Return (x, y) of the center of cell containing provided text 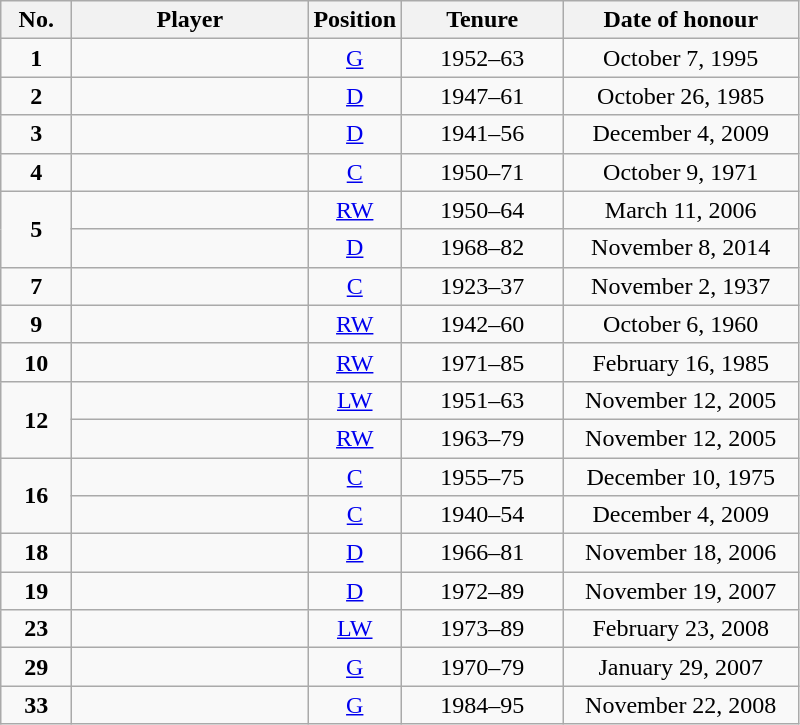
October 6, 1960 (681, 324)
16 (36, 496)
1947–61 (482, 96)
1971–85 (482, 362)
February 23, 2008 (681, 629)
29 (36, 667)
December 10, 1975 (681, 477)
1950–64 (482, 210)
October 9, 1971 (681, 172)
November 8, 2014 (681, 248)
1973–89 (482, 629)
2 (36, 96)
1968–82 (482, 248)
1952–63 (482, 58)
October 26, 1985 (681, 96)
4 (36, 172)
1940–54 (482, 515)
1963–79 (482, 438)
1955–75 (482, 477)
November 19, 2007 (681, 591)
Date of honour (681, 20)
1951–63 (482, 400)
1966–81 (482, 553)
January 29, 2007 (681, 667)
5 (36, 229)
Position (355, 20)
1 (36, 58)
November 18, 2006 (681, 553)
18 (36, 553)
7 (36, 286)
10 (36, 362)
1923–37 (482, 286)
November 22, 2008 (681, 705)
3 (36, 134)
1972–89 (482, 591)
November 2, 1937 (681, 286)
9 (36, 324)
October 7, 1995 (681, 58)
1970–79 (482, 667)
19 (36, 591)
March 11, 2006 (681, 210)
33 (36, 705)
12 (36, 419)
No. (36, 20)
Tenure (482, 20)
February 16, 1985 (681, 362)
1950–71 (482, 172)
1941–56 (482, 134)
1984–95 (482, 705)
Player (190, 20)
1942–60 (482, 324)
23 (36, 629)
